Capture the cell that displays the provided text and extract its [x, y] central coordinate. 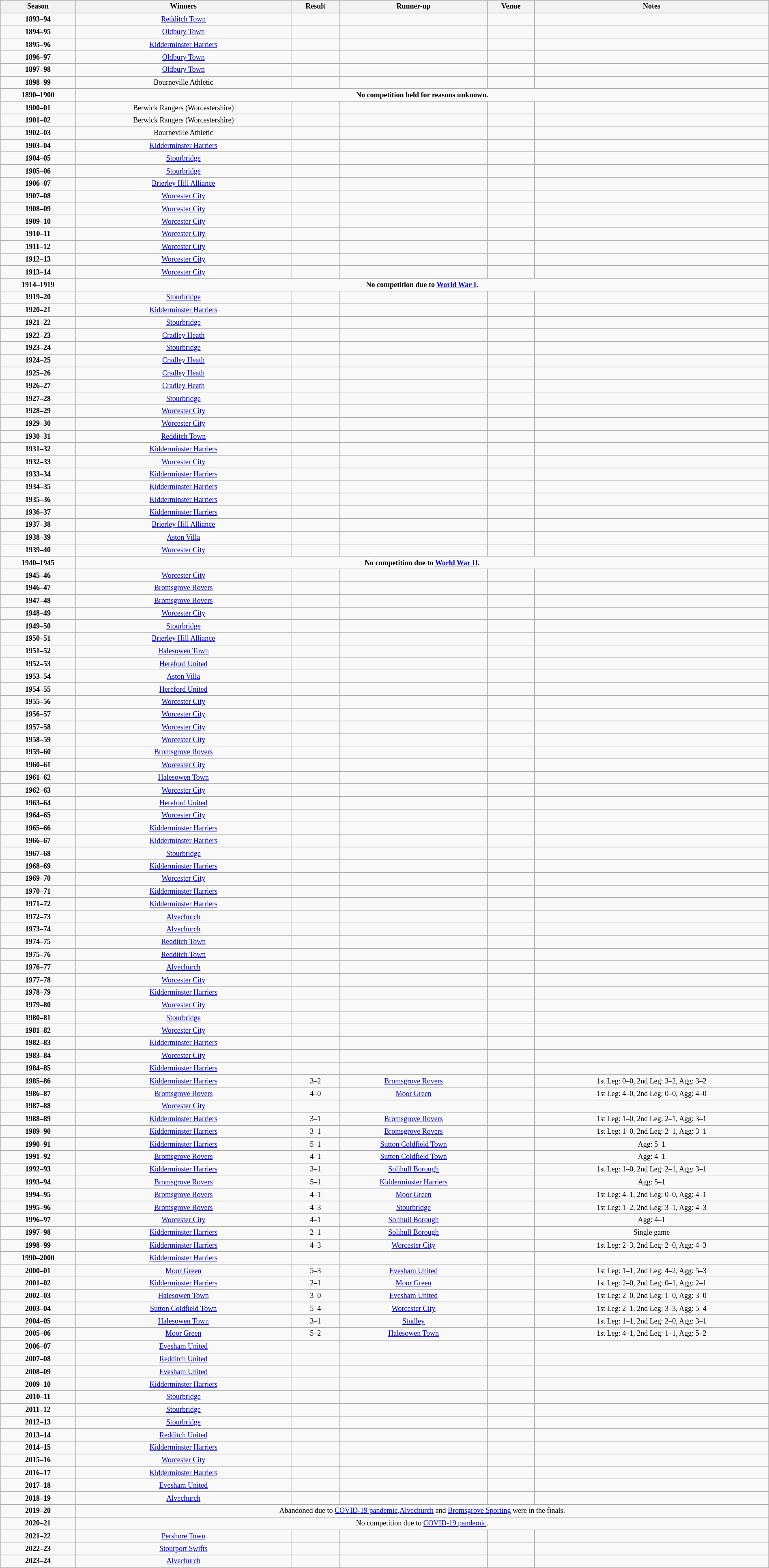
1995–96 [38, 1208]
1st Leg: 4–1, 2nd Leg: 0–0, Agg: 4–1 [652, 1195]
1st Leg: 4–1, 2nd Leg: 1–1, Agg: 5–2 [652, 1334]
1st Leg: 2–0, 2nd Leg: 1–0, Agg: 3–0 [652, 1296]
1935–36 [38, 500]
1990–2000 [38, 1258]
1938–39 [38, 538]
4–0 [316, 1094]
2017–18 [38, 1486]
1964–65 [38, 816]
1967–68 [38, 853]
1973–74 [38, 929]
2000–01 [38, 1271]
1986–87 [38, 1094]
1924–25 [38, 361]
Season [38, 6]
1929–30 [38, 423]
1st Leg: 4–0, 2nd Leg: 0–0, Agg: 4–0 [652, 1094]
1910–11 [38, 234]
1985–86 [38, 1081]
No competition held for reasons unknown. [422, 95]
1992–93 [38, 1169]
Single game [652, 1233]
1958–59 [38, 740]
1909–10 [38, 221]
5–4 [316, 1308]
1st Leg: 1–1, 2nd Leg: 4–2, Agg: 5–3 [652, 1271]
1975–76 [38, 955]
Runner-up [413, 6]
1926–27 [38, 386]
1948–49 [38, 613]
1976–77 [38, 967]
1913–14 [38, 272]
2009–10 [38, 1384]
1903–04 [38, 146]
1955–56 [38, 701]
2001–02 [38, 1283]
1st Leg: 1–1, 2nd Leg: 2–0, Agg: 3–1 [652, 1321]
1945–46 [38, 575]
1962–63 [38, 790]
1961–62 [38, 778]
1987–88 [38, 1106]
1936–37 [38, 513]
2016–17 [38, 1473]
2003–04 [38, 1308]
1897–98 [38, 70]
1900–01 [38, 108]
1912–13 [38, 260]
1928–29 [38, 411]
1940–1945 [38, 563]
1971–72 [38, 904]
1st Leg: 1–2, 2nd Leg: 3–1, Agg: 4–3 [652, 1208]
Pershore Town [183, 1536]
2004–05 [38, 1321]
Venue [511, 6]
2018–19 [38, 1498]
1894–95 [38, 32]
1979–80 [38, 1005]
1960–61 [38, 765]
1907–08 [38, 196]
1949–50 [38, 626]
1959–60 [38, 753]
1st Leg: 2–3, 2nd Leg: 2–0, Agg: 4–3 [652, 1246]
2023–24 [38, 1561]
1982–83 [38, 1043]
2007–08 [38, 1359]
2006–07 [38, 1346]
1930–31 [38, 436]
1950–51 [38, 638]
1969–70 [38, 879]
1977–78 [38, 980]
1893–94 [38, 19]
1988–89 [38, 1119]
2019–20 [38, 1511]
1953–54 [38, 676]
1920–21 [38, 310]
1896–97 [38, 57]
1957–58 [38, 727]
1972–73 [38, 916]
1927–28 [38, 398]
1st Leg: 2–0, 2nd Leg: 0–1, Agg: 2–1 [652, 1283]
5–3 [316, 1271]
1931–32 [38, 449]
1981–82 [38, 1031]
Stourport Swifts [183, 1549]
1963–64 [38, 803]
No competition due to World War I. [422, 285]
Notes [652, 6]
1904–05 [38, 158]
3–0 [316, 1296]
1914–1919 [38, 285]
1974–75 [38, 942]
Winners [183, 6]
1996–97 [38, 1220]
1954–55 [38, 689]
2011–12 [38, 1409]
2002–03 [38, 1296]
1923–24 [38, 348]
1970–71 [38, 891]
2020–21 [38, 1523]
1947–48 [38, 601]
1984–85 [38, 1068]
1951–52 [38, 651]
1989–90 [38, 1131]
1901–02 [38, 120]
2014–15 [38, 1448]
1890–1900 [38, 95]
1952–53 [38, 664]
1990–91 [38, 1144]
1919–20 [38, 298]
1946–47 [38, 588]
1st Leg: 2–1, 2nd Leg: 3–3, Agg: 5–4 [652, 1308]
1906–07 [38, 183]
1968–69 [38, 866]
3–2 [316, 1081]
1998–99 [38, 1246]
1983–84 [38, 1056]
2013–14 [38, 1435]
2010–11 [38, 1397]
1997–98 [38, 1233]
1902–03 [38, 133]
2012–13 [38, 1422]
2015–16 [38, 1461]
1980–81 [38, 1018]
2005–06 [38, 1334]
1905–06 [38, 171]
1895–96 [38, 45]
1993–94 [38, 1182]
1st Leg: 0–0, 2nd Leg: 3–2, Agg: 3–2 [652, 1081]
1956–57 [38, 714]
1925–26 [38, 373]
Studley [413, 1321]
1921–22 [38, 323]
2021–22 [38, 1536]
1978–79 [38, 993]
1994–95 [38, 1195]
1966–67 [38, 841]
1922–23 [38, 335]
Result [316, 6]
1911–12 [38, 247]
Abandoned due to COVID-19 pandemic.Alvechurch and Bromsgrove Sporting were in the finals. [422, 1511]
1937–38 [38, 525]
1932–33 [38, 461]
1898–99 [38, 83]
No competition due to World War II. [422, 563]
No competition due to COVID-19 pandemic. [422, 1523]
1991–92 [38, 1156]
2008–09 [38, 1371]
1908–09 [38, 209]
1933–34 [38, 474]
1939–40 [38, 550]
2022–23 [38, 1549]
1965–66 [38, 828]
1934–35 [38, 487]
5–2 [316, 1334]
